Find where the given text appears and provide that cell's center as [x, y] coordinate. 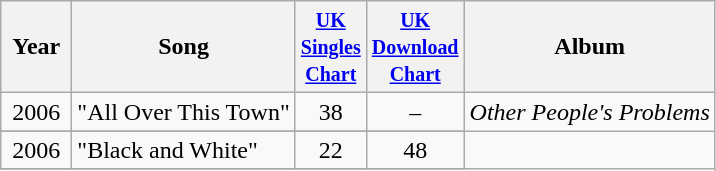
48 [415, 150]
UK Singles Chart [330, 47]
38 [330, 112]
Year [36, 47]
"Black and White" [184, 150]
22 [330, 150]
– [415, 112]
Other People's Problems [590, 112]
UK Download Chart [415, 47]
Song [184, 47]
"All Over This Town" [184, 112]
Album [590, 47]
